Search for the cell housing the specified text and yield its (X, Y) center coordinate. 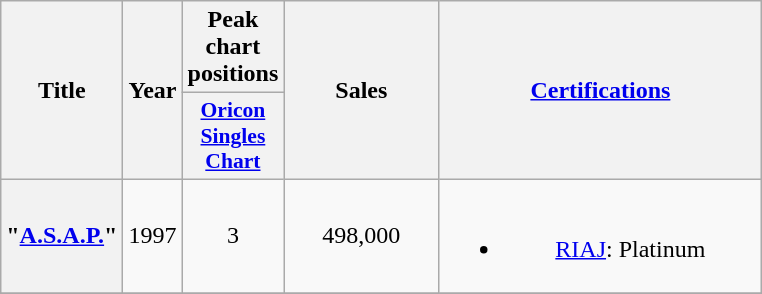
3 (233, 236)
Year (152, 90)
"A.S.A.P." (62, 236)
RIAJ: Platinum (600, 236)
1997 (152, 236)
Certifications (600, 90)
Title (62, 90)
Oricon Singles Chart (233, 136)
498,000 (362, 236)
Sales (362, 90)
Peak chart positions (233, 47)
